Extract the [x, y] coordinate from the center of the cell holding the provided text.  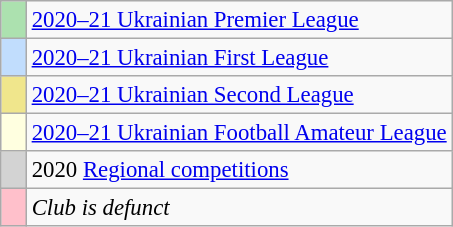
2020–21 Ukrainian Football Amateur League [239, 133]
2020–21 Ukrainian First League [239, 58]
2020–21 Ukrainian Second League [239, 95]
Club is defunct [239, 208]
2020 Regional competitions [239, 170]
2020–21 Ukrainian Premier League [239, 20]
